Determine the [x, y] coordinate at the center of the cell enclosing the given text.  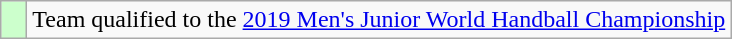
Team qualified to the 2019 Men's Junior World Handball Championship [379, 20]
